Determine the [X, Y] coordinate at the center of the cell enclosing the given text.  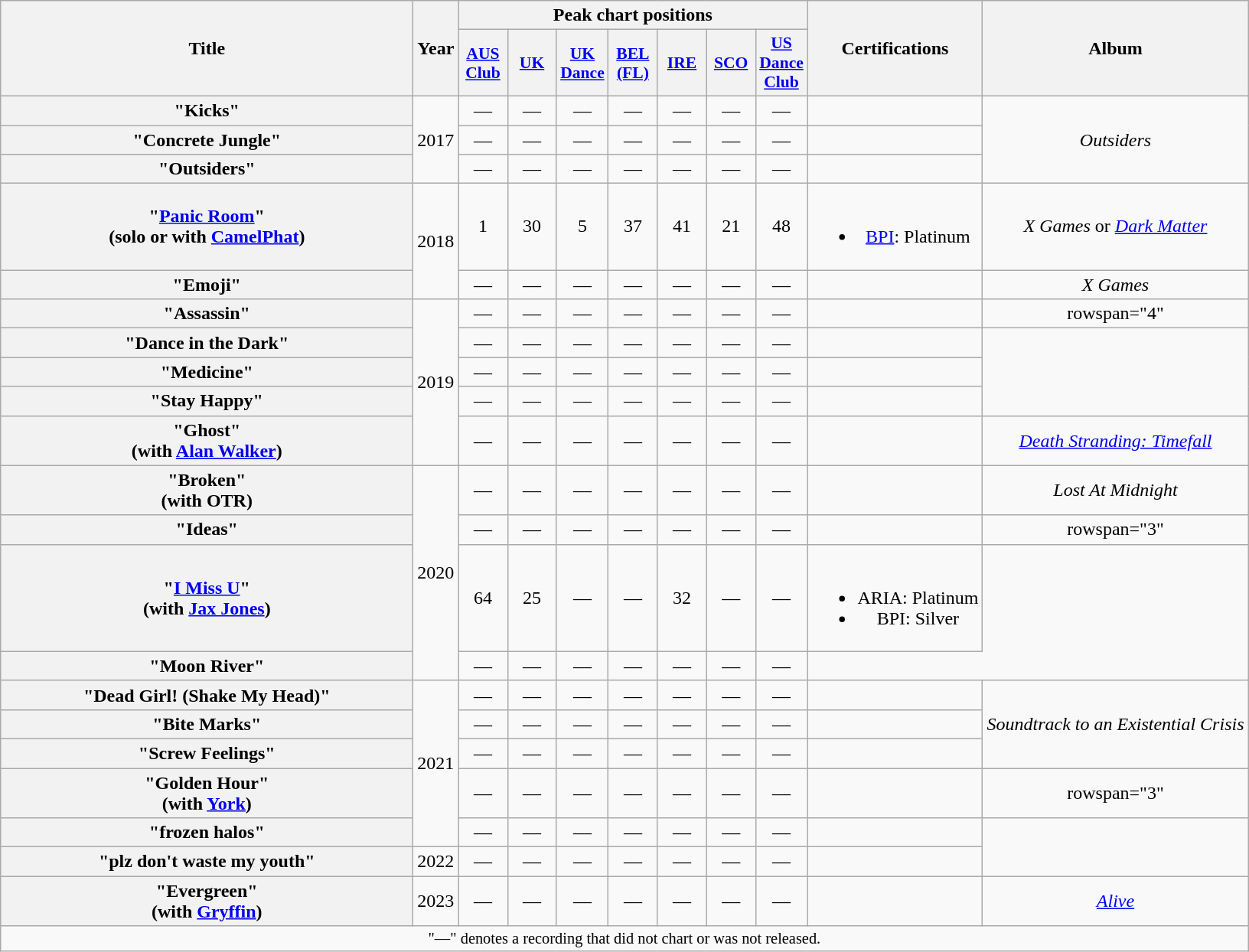
"Ideas" [207, 530]
"Screw Feelings" [207, 753]
"—" denotes a recording that did not chart or was not released. [624, 939]
Title [207, 49]
"Ghost"(with Alan Walker) [207, 441]
"Outsiders" [207, 169]
30 [532, 227]
"Panic Room" (solo or with CamelPhat) [207, 227]
"Moon River" [207, 666]
21 [731, 227]
"Golden Hour"(with York) [207, 793]
2023 [436, 901]
"Broken" (with OTR) [207, 490]
X Games [1116, 285]
"plz don't waste my youth" [207, 862]
USDance Club [781, 63]
BPI: Platinum [895, 227]
Year [436, 49]
1 [483, 227]
Alive [1116, 901]
"Assassin" [207, 314]
"I Miss U"(with Jax Jones) [207, 598]
Peak chart positions [633, 15]
"Bite Marks" [207, 724]
2019 [436, 383]
rowspan="4" [1116, 314]
AUSClub [483, 63]
5 [582, 227]
2022 [436, 862]
"Evergreen"(with Gryffin) [207, 901]
UK [532, 63]
IRE [682, 63]
"Concrete Jungle" [207, 140]
"Dead Girl! (Shake My Head)" [207, 695]
BEL(FL) [633, 63]
25 [532, 598]
2018 [436, 242]
Album [1116, 49]
64 [483, 598]
41 [682, 227]
2020 [436, 572]
UK Dance [582, 63]
"Medicine" [207, 372]
"frozen halos" [207, 833]
Soundtrack to an Existential Crisis [1116, 724]
37 [633, 227]
Certifications [895, 49]
X Games or Dark Matter [1116, 227]
2017 [436, 139]
"Stay Happy" [207, 401]
32 [682, 598]
2021 [436, 764]
Outsiders [1116, 139]
Death Stranding: Timefall [1116, 441]
ARIA: PlatinumBPI: Silver [895, 598]
"Emoji" [207, 285]
Lost At Midnight [1116, 490]
SCO [731, 63]
"Dance in the Dark" [207, 343]
"Kicks" [207, 110]
48 [781, 227]
